Output the (X, Y) coordinate of the center of the cell containing the given text.  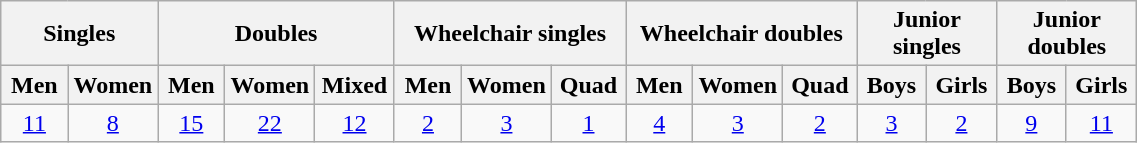
15 (192, 123)
22 (270, 123)
8 (113, 123)
4 (660, 123)
Wheelchair doubles (742, 34)
Wheelchair singles (510, 34)
1 (588, 123)
9 (1032, 123)
12 (355, 123)
Doubles (276, 34)
Singles (80, 34)
Mixed (355, 85)
Junior singles (927, 34)
Junior doubles (1067, 34)
